Identify which cell holds the provided text, then report its [x, y] central coordinate. 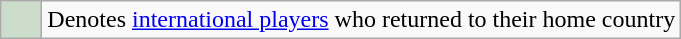
Denotes international players who returned to their home country [362, 20]
